Pinpoint the cell where the given text exists, returning its (x, y) midpoint coordinate. 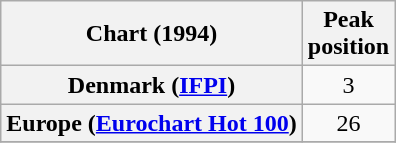
26 (348, 123)
Europe (Eurochart Hot 100) (152, 123)
Chart (1994) (152, 34)
Denmark (IFPI) (152, 85)
Peakposition (348, 34)
3 (348, 85)
